Provide the [X, Y] coordinate of the cell's center where the given text is located.  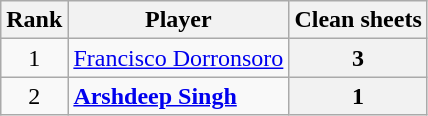
Rank [34, 20]
Player [178, 20]
Francisco Dorronsoro [178, 58]
2 [34, 96]
3 [358, 58]
Arshdeep Singh [178, 96]
Clean sheets [358, 20]
